Provide the (X, Y) coordinate of the cell's center where the given text is located.  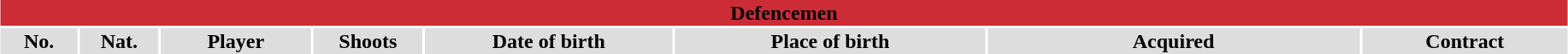
Defencemen (783, 13)
Place of birth (830, 41)
Acquired (1173, 41)
Nat. (120, 41)
Shoots (368, 41)
Date of birth (549, 41)
Contract (1465, 41)
Player (236, 41)
No. (39, 41)
